Search for the cell housing the specified text and yield its (x, y) center coordinate. 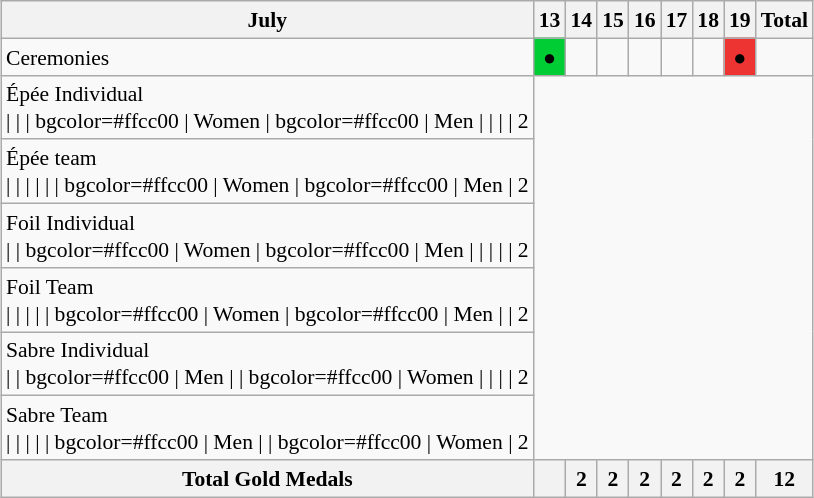
Total (784, 20)
Ceremonies (268, 56)
13 (550, 20)
Épée Individual| | | bgcolor=#ffcc00 | Women | bgcolor=#ffcc00 | Men | | | | 2 (268, 107)
16 (645, 20)
Épée team| | | | | | bgcolor=#ffcc00 | Women | bgcolor=#ffcc00 | Men | 2 (268, 171)
July (268, 20)
Foil Team| | | | | bgcolor=#ffcc00 | Women | bgcolor=#ffcc00 | Men | | 2 (268, 299)
Foil Individual| | bgcolor=#ffcc00 | Women | bgcolor=#ffcc00 | Men | | | | | 2 (268, 235)
Sabre Team| | | | | bgcolor=#ffcc00 | Men | | bgcolor=#ffcc00 | Women | 2 (268, 428)
19 (740, 20)
Sabre Individual| | bgcolor=#ffcc00 | Men | | bgcolor=#ffcc00 | Women | | | | 2 (268, 364)
12 (784, 478)
Total Gold Medals (268, 478)
17 (677, 20)
14 (581, 20)
15 (613, 20)
18 (708, 20)
